Output the (x, y) coordinate of the center of the cell containing the given text.  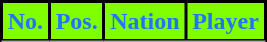
Nation (145, 22)
Pos. (76, 22)
Player (226, 22)
No. (26, 22)
